Locate the cell with the specified text and output its (x, y) center coordinate. 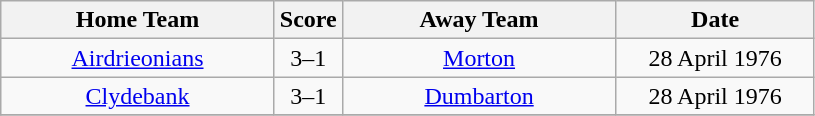
Dumbarton (479, 96)
Date (716, 20)
Morton (479, 58)
Clydebank (138, 96)
Away Team (479, 20)
Home Team (138, 20)
Score (308, 20)
Airdrieonians (138, 58)
